For the text-containing cell, return its midpoint in (x, y) coordinate format. 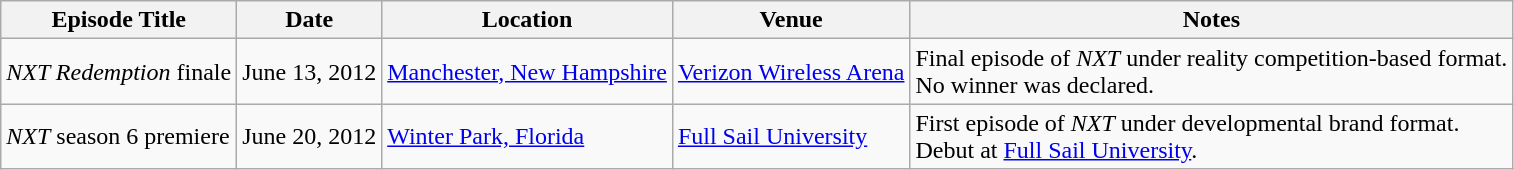
June 20, 2012 (310, 136)
Episode Title (119, 20)
Full Sail University (791, 136)
Date (310, 20)
NXT season 6 premiere (119, 136)
Notes (1212, 20)
Verizon Wireless Arena (791, 72)
NXT Redemption finale (119, 72)
Venue (791, 20)
Final episode of NXT under reality competition-based format.No winner was declared. (1212, 72)
First episode of NXT under developmental brand format.Debut at Full Sail University. (1212, 136)
June 13, 2012 (310, 72)
Winter Park, Florida (528, 136)
Location (528, 20)
Manchester, New Hampshire (528, 72)
